Determine the [X, Y] coordinate at the center of the cell enclosing the given text.  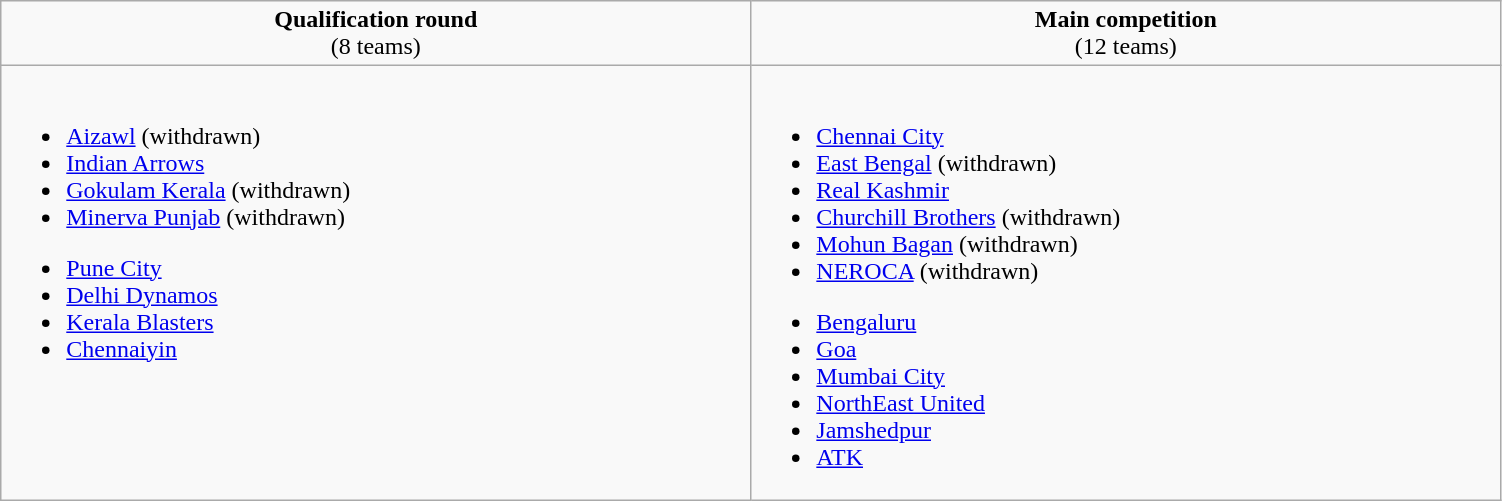
Qualification round(8 teams) [376, 34]
Main competition(12 teams) [1126, 34]
Aizawl (withdrawn)Indian ArrowsGokulam Kerala (withdrawn)Minerva Punjab (withdrawn)Pune CityDelhi DynamosKerala BlastersChennaiyin [376, 283]
